Capture the cell that displays the provided text and extract its (X, Y) central coordinate. 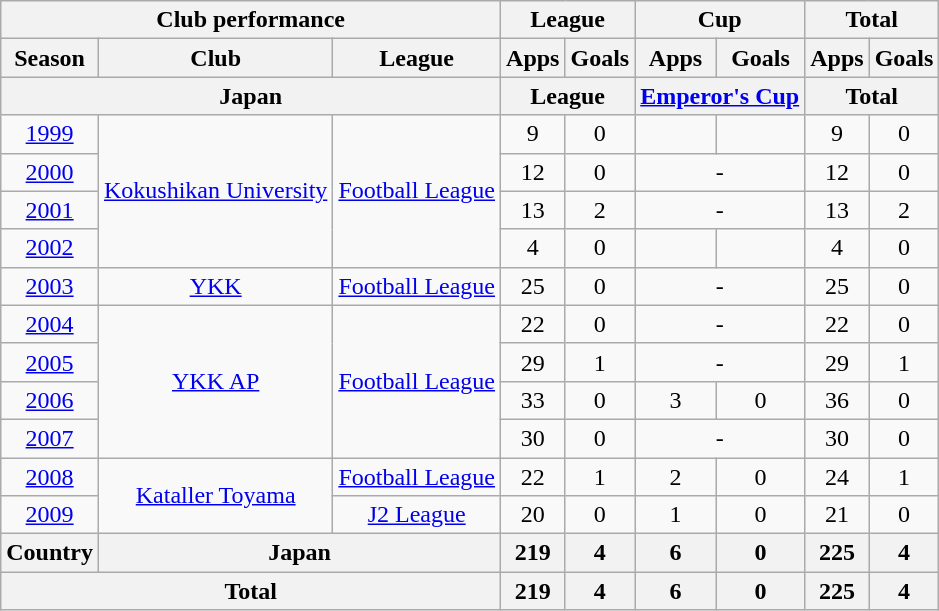
Season (50, 58)
3 (676, 400)
2008 (50, 477)
24 (837, 477)
1999 (50, 134)
2005 (50, 362)
2009 (50, 515)
Emperor's Cup (720, 96)
2002 (50, 248)
YKK (215, 286)
2007 (50, 438)
20 (533, 515)
2000 (50, 172)
Kokushikan University (215, 191)
Cup (720, 20)
Country (50, 553)
YKK AP (215, 381)
Kataller Toyama (215, 496)
2006 (50, 400)
2004 (50, 324)
Club (215, 58)
Club performance (251, 20)
36 (837, 400)
2001 (50, 210)
J2 League (417, 515)
33 (533, 400)
21 (837, 515)
2003 (50, 286)
